Determine the (x, y) coordinate at the center of the cell enclosing the given text.  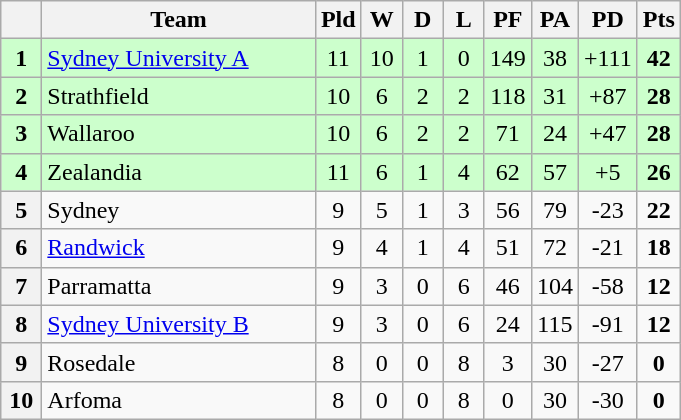
118 (508, 96)
Wallaroo (179, 134)
71 (508, 134)
PA (554, 20)
Pts (658, 20)
+5 (608, 172)
Strathfield (179, 96)
+47 (608, 134)
W (382, 20)
+87 (608, 96)
115 (554, 324)
-23 (608, 210)
104 (554, 286)
Pld (338, 20)
Sydney University A (179, 58)
Rosedale (179, 362)
PF (508, 20)
-58 (608, 286)
26 (658, 172)
Zealandia (179, 172)
Parramatta (179, 286)
57 (554, 172)
-27 (608, 362)
-21 (608, 248)
Randwick (179, 248)
Sydney University B (179, 324)
79 (554, 210)
L (464, 20)
56 (508, 210)
PD (608, 20)
62 (508, 172)
72 (554, 248)
+111 (608, 58)
38 (554, 58)
Arfoma (179, 400)
Sydney (179, 210)
Team (179, 20)
51 (508, 248)
149 (508, 58)
-91 (608, 324)
18 (658, 248)
D (422, 20)
22 (658, 210)
-30 (608, 400)
46 (508, 286)
42 (658, 58)
31 (554, 96)
7 (22, 286)
